Identify which cell holds the provided text, then report its (X, Y) central coordinate. 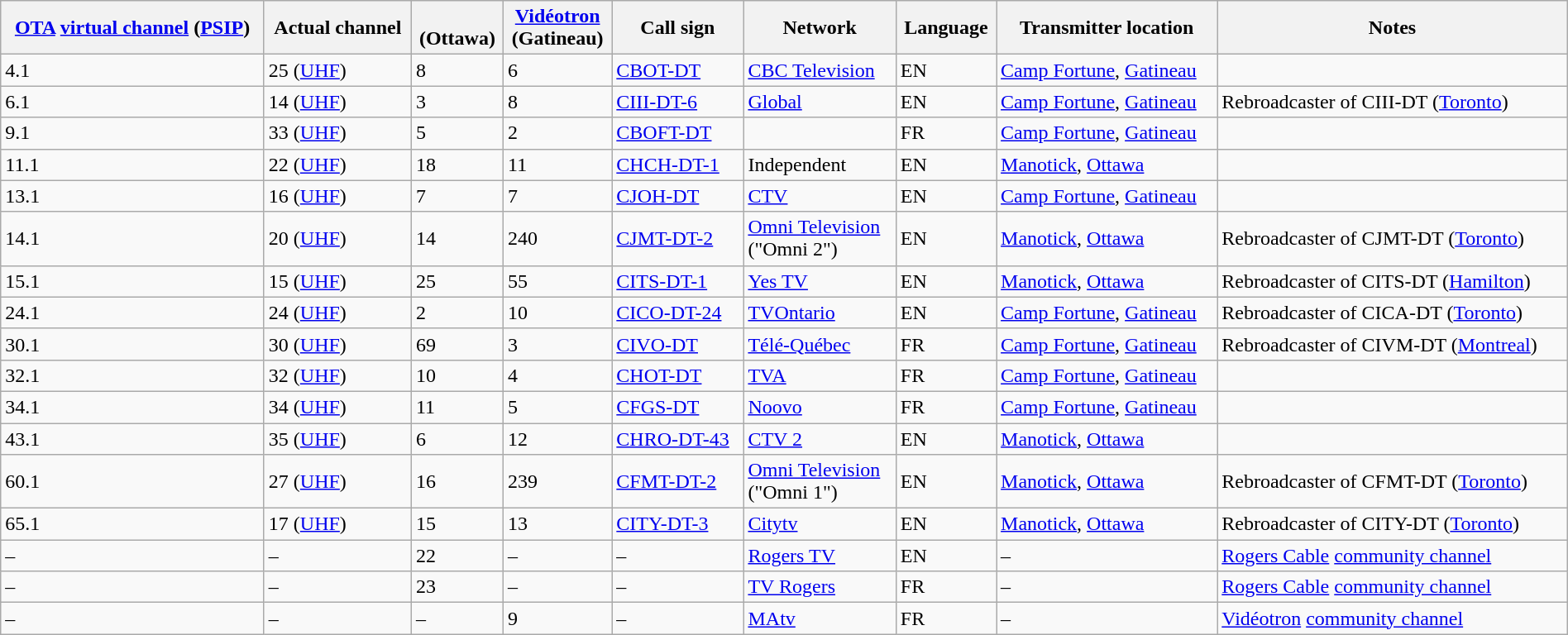
CJMT-DT-2 (678, 238)
CJOH-DT (678, 196)
Notes (1393, 28)
Rebroadcaster of CIII-DT (Toronto) (1393, 102)
27 (UHF) (337, 481)
15.1 (132, 281)
TVOntario (820, 313)
14 (457, 238)
11.1 (132, 165)
32 (UHF) (337, 375)
Rebroadcaster of CJMT-DT (Toronto) (1393, 238)
Omni Television("Omni 2") (820, 238)
55 (557, 281)
15 (UHF) (337, 281)
69 (457, 344)
34.1 (132, 407)
4 (557, 375)
CITS-DT-1 (678, 281)
CHRO-DT-43 (678, 439)
14.1 (132, 238)
4.1 (132, 70)
25 (457, 281)
Call sign (678, 28)
34 (UHF) (337, 407)
6.1 (132, 102)
24 (UHF) (337, 313)
Citytv (820, 524)
22 (UHF) (337, 165)
16 (457, 481)
Rebroadcaster of CFMT-DT (Toronto) (1393, 481)
Rebroadcaster of CITS-DT (Hamilton) (1393, 281)
60.1 (132, 481)
22 (457, 556)
CHOT-DT (678, 375)
15 (457, 524)
240 (557, 238)
Omni Television("Omni 1") (820, 481)
TVA (820, 375)
Global (820, 102)
30 (UHF) (337, 344)
30.1 (132, 344)
CBOT-DT (678, 70)
Télé-Québec (820, 344)
Independent (820, 165)
43.1 (132, 439)
Rogers TV (820, 556)
24.1 (132, 313)
13.1 (132, 196)
Noovo (820, 407)
OTA virtual channel (PSIP) (132, 28)
13 (557, 524)
Rebroadcaster of CITY-DT (Toronto) (1393, 524)
65.1 (132, 524)
Actual channel (337, 28)
CICO-DT-24 (678, 313)
16 (UHF) (337, 196)
MAtv (820, 618)
CIII-DT-6 (678, 102)
Yes TV (820, 281)
Vidéotron (Gatineau) (557, 28)
Rebroadcaster of CICA-DT (Toronto) (1393, 313)
9 (557, 618)
CHCH-DT-1 (678, 165)
239 (557, 481)
33 (UHF) (337, 133)
(Ottawa) (457, 28)
CBC Television (820, 70)
CBOFT-DT (678, 133)
17 (UHF) (337, 524)
14 (UHF) (337, 102)
12 (557, 439)
Transmitter location (1107, 28)
Network (820, 28)
CIVO-DT (678, 344)
23 (457, 587)
CTV 2 (820, 439)
20 (UHF) (337, 238)
25 (UHF) (337, 70)
CFGS-DT (678, 407)
CFMT-DT-2 (678, 481)
35 (UHF) (337, 439)
Rebroadcaster of CIVM-DT (Montreal) (1393, 344)
CITY-DT-3 (678, 524)
CTV (820, 196)
32.1 (132, 375)
Vidéotron community channel (1393, 618)
9.1 (132, 133)
Language (946, 28)
18 (457, 165)
TV Rogers (820, 587)
